Find where the given text appears and provide that cell's center as [X, Y] coordinate. 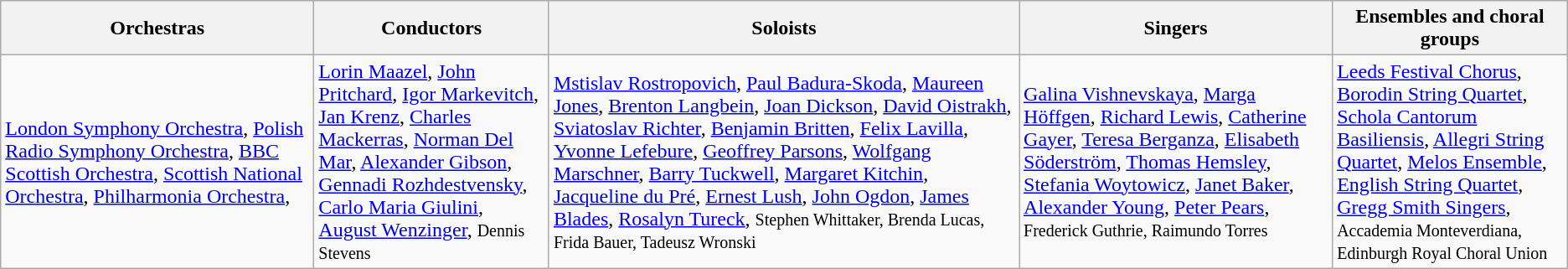
Orchestras [157, 28]
Singers [1176, 28]
Ensembles and choral groups [1451, 28]
Soloists [784, 28]
Conductors [432, 28]
London Symphony Orchestra, Polish Radio Symphony Orchestra, BBC Scottish Orchestra, Scottish National Orchestra, Philharmonia Orchestra, [157, 162]
